Search for the cell housing the specified text and yield its (X, Y) center coordinate. 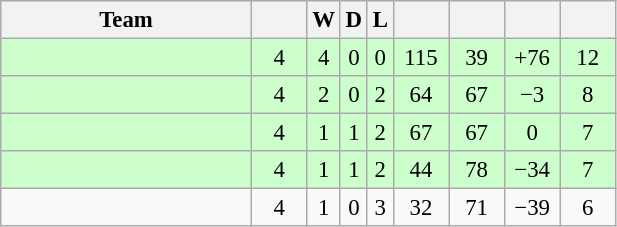
115 (421, 58)
+76 (532, 58)
78 (477, 170)
6 (588, 208)
W (324, 20)
12 (588, 58)
32 (421, 208)
3 (380, 208)
−39 (532, 208)
44 (421, 170)
Team (126, 20)
−34 (532, 170)
8 (588, 95)
39 (477, 58)
−3 (532, 95)
D (354, 20)
64 (421, 95)
71 (477, 208)
L (380, 20)
